Determine the [X, Y] coordinate at the center of the cell enclosing the given text.  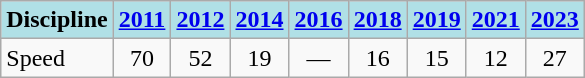
19 [260, 58]
27 [554, 58]
15 [436, 58]
2021 [496, 20]
Discipline [57, 20]
2012 [200, 20]
Speed [57, 58]
— [318, 58]
2019 [436, 20]
12 [496, 58]
52 [200, 58]
2016 [318, 20]
2023 [554, 20]
70 [142, 58]
2018 [378, 20]
16 [378, 58]
2014 [260, 20]
2011 [142, 20]
